Return (X, Y) of the center of cell containing provided text 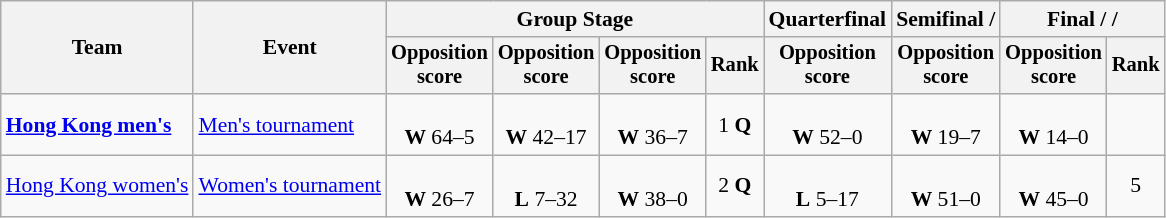
W 45–0 (1054, 186)
1 Q (735, 124)
W 42–17 (546, 124)
2 Q (735, 186)
Team (98, 48)
W 64–5 (440, 124)
W 52–0 (828, 124)
Women's tournament (290, 186)
W 14–0 (1054, 124)
Group Stage (574, 19)
Men's tournament (290, 124)
W 38–0 (652, 186)
Hong Kong men's (98, 124)
L 7–32 (546, 186)
Quarterfinal (828, 19)
W 19–7 (946, 124)
W 51–0 (946, 186)
5 (1136, 186)
W 26–7 (440, 186)
Semifinal / (946, 19)
Event (290, 48)
L 5–17 (828, 186)
W 36–7 (652, 124)
Hong Kong women's (98, 186)
Final / / (1082, 19)
